Return [X, Y] of the center of cell containing provided text 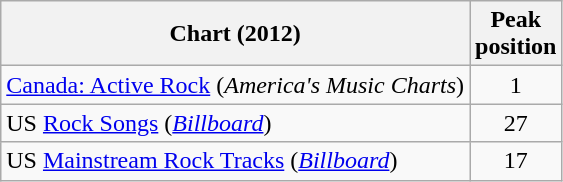
27 [516, 123]
1 [516, 85]
Canada: Active Rock (America's Music Charts) [236, 85]
Chart (2012) [236, 34]
US Mainstream Rock Tracks (Billboard) [236, 161]
17 [516, 161]
Peakposition [516, 34]
US Rock Songs (Billboard) [236, 123]
